Return the [x, y] coordinate for the center point of the cell that contains the specified text.  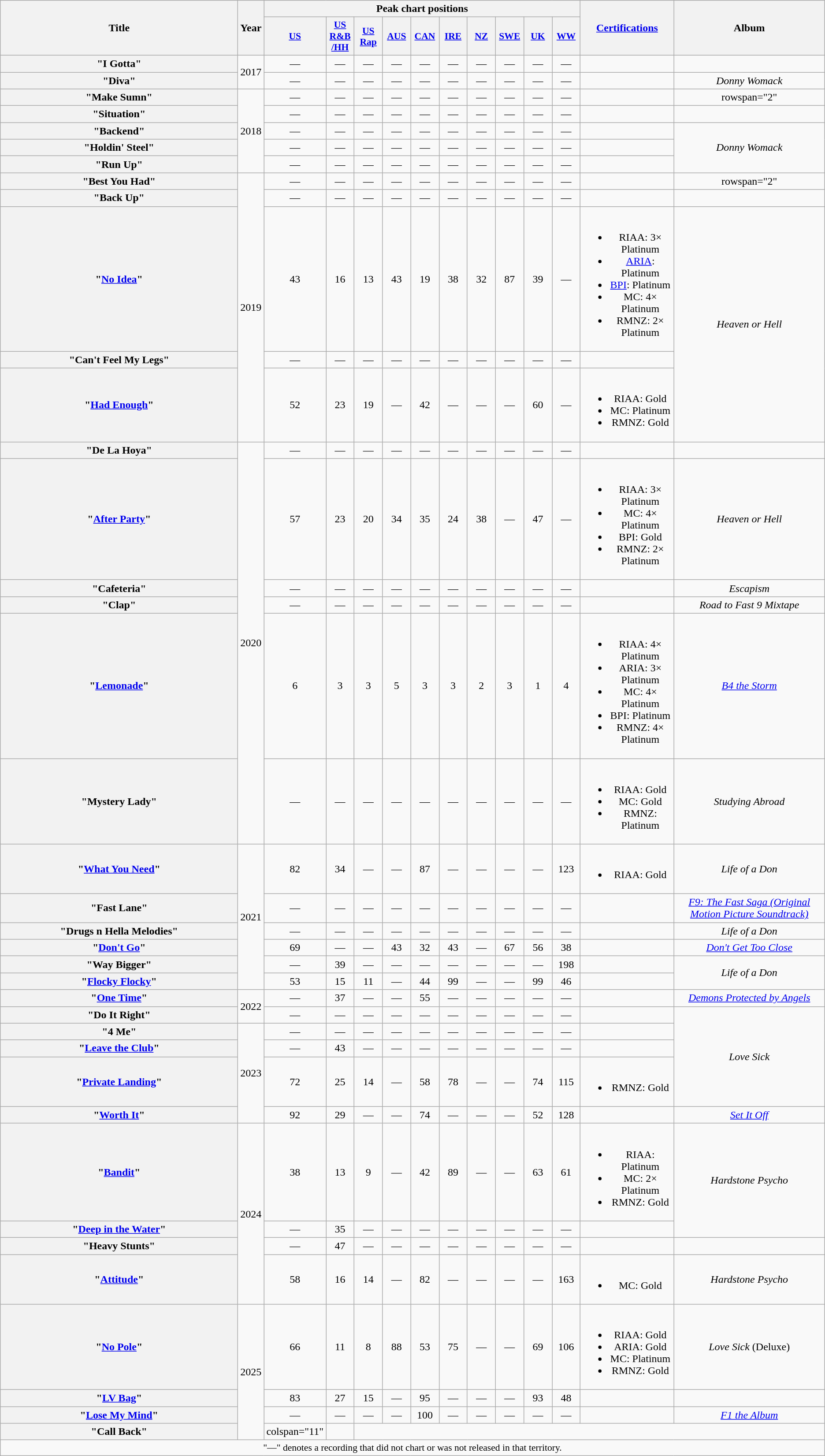
"Mystery Lady" [119, 801]
"Way Bigger" [119, 964]
RIAA: 3× PlatinumARIA: PlatinumBPI: PlatinumMC: 4× PlatinumRMNZ: 2× Platinum [628, 279]
5 [397, 686]
2 [481, 686]
"Do It Right" [119, 1015]
"Make Sumn" [119, 97]
1 [538, 686]
83 [295, 1398]
2020 [251, 643]
USR&B/HH [340, 36]
"One Time" [119, 998]
"Cafeteria" [119, 588]
"Don't Go" [119, 948]
61 [566, 1172]
Escapism [749, 588]
2017 [251, 72]
Album [749, 28]
UK [538, 36]
78 [453, 1082]
RMNZ: Gold [628, 1082]
67 [509, 948]
48 [566, 1398]
"Can't Feel My Legs" [119, 360]
Studying Abroad [749, 801]
"Drugs n Hella Melodies" [119, 931]
88 [397, 1347]
"Leave the Club" [119, 1048]
60 [538, 405]
RIAA: GoldMC: GoldRMNZ: Platinum [628, 801]
"LV Bag" [119, 1398]
RIAA: Gold [628, 869]
27 [340, 1398]
72 [295, 1082]
Love Sick (Deluxe) [749, 1347]
95 [425, 1398]
F1 the Album [749, 1415]
"—" denotes a recording that did not chart or was not released in that territory. [412, 1448]
RIAA: GoldARIA: GoldMC: PlatinumRMNZ: Gold [628, 1347]
F9: The Fast Saga (Original Motion Picture Soundtrack) [749, 908]
RIAA: 3× PlatinumMC: 4× PlatinumBPI: GoldRMNZ: 2× Platinum [628, 519]
93 [538, 1398]
2021 [251, 917]
"Clap" [119, 605]
100 [425, 1415]
"Bandit" [119, 1172]
"Attitude" [119, 1279]
MC: Gold [628, 1279]
"No Pole" [119, 1347]
115 [566, 1082]
Year [251, 28]
37 [340, 998]
IRE [453, 36]
Certifications [628, 28]
RIAA: GoldMC: PlatinumRMNZ: Gold [628, 405]
Set It Off [749, 1115]
163 [566, 1279]
29 [340, 1115]
"Worth It" [119, 1115]
24 [453, 519]
Love Sick [749, 1056]
2023 [251, 1073]
44 [425, 981]
"No Idea" [119, 279]
B4 the Storm [749, 686]
123 [566, 869]
2025 [251, 1372]
198 [566, 964]
9 [368, 1172]
"After Party" [119, 519]
92 [295, 1115]
USRap [368, 36]
2018 [251, 131]
"Had Enough" [119, 405]
RIAA: 4× PlatinumARIA: 3× PlatinumMC: 4× PlatinumBPI: PlatinumRMNZ: 4× Platinum [628, 686]
63 [538, 1172]
Peak chart positions [422, 9]
"Call Back" [119, 1432]
8 [368, 1347]
US [295, 36]
"Run Up" [119, 164]
2022 [251, 1006]
46 [566, 981]
CAN [425, 36]
128 [566, 1115]
20 [368, 519]
AUS [397, 36]
55 [425, 998]
56 [538, 948]
"Fast Lane" [119, 908]
106 [566, 1347]
"4 Me" [119, 1031]
RIAA: PlatinumMC: 2× PlatinumRMNZ: Gold [628, 1172]
"What You Need" [119, 869]
"Deep in the Water" [119, 1229]
25 [340, 1082]
"Diva" [119, 81]
Title [119, 28]
2019 [251, 307]
NZ [481, 36]
66 [295, 1347]
"Backend" [119, 131]
2024 [251, 1214]
"I Gotta" [119, 63]
"Lemonade" [119, 686]
Demons Protected by Angels [749, 998]
"Best You Had" [119, 181]
"Holdin' Steel" [119, 148]
6 [295, 686]
"Situation" [119, 114]
89 [453, 1172]
75 [453, 1347]
"Back Up" [119, 198]
colspan="11" [295, 1432]
"Heavy Stunts" [119, 1246]
Don't Get Too Close [749, 948]
"Lose My Mind" [119, 1415]
"Private Landing" [119, 1082]
"De La Hoya" [119, 450]
Road to Fast 9 Mixtape [749, 605]
"Flocky Flocky" [119, 981]
SWE [509, 36]
4 [566, 686]
WW [566, 36]
57 [295, 519]
